Scan for the cell matching the given text and deliver its (X, Y) coordinate at center. 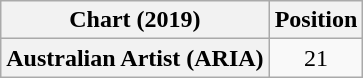
Chart (2019) (135, 20)
Australian Artist (ARIA) (135, 58)
Position (316, 20)
21 (316, 58)
